Scan for the cell matching the given text and deliver its [x, y] coordinate at center. 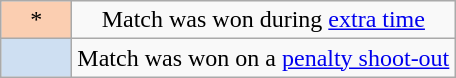
* [36, 20]
Match was won during extra time [264, 20]
Match was won on a penalty shoot-out [264, 58]
